Return [X, Y] of the center of cell containing provided text 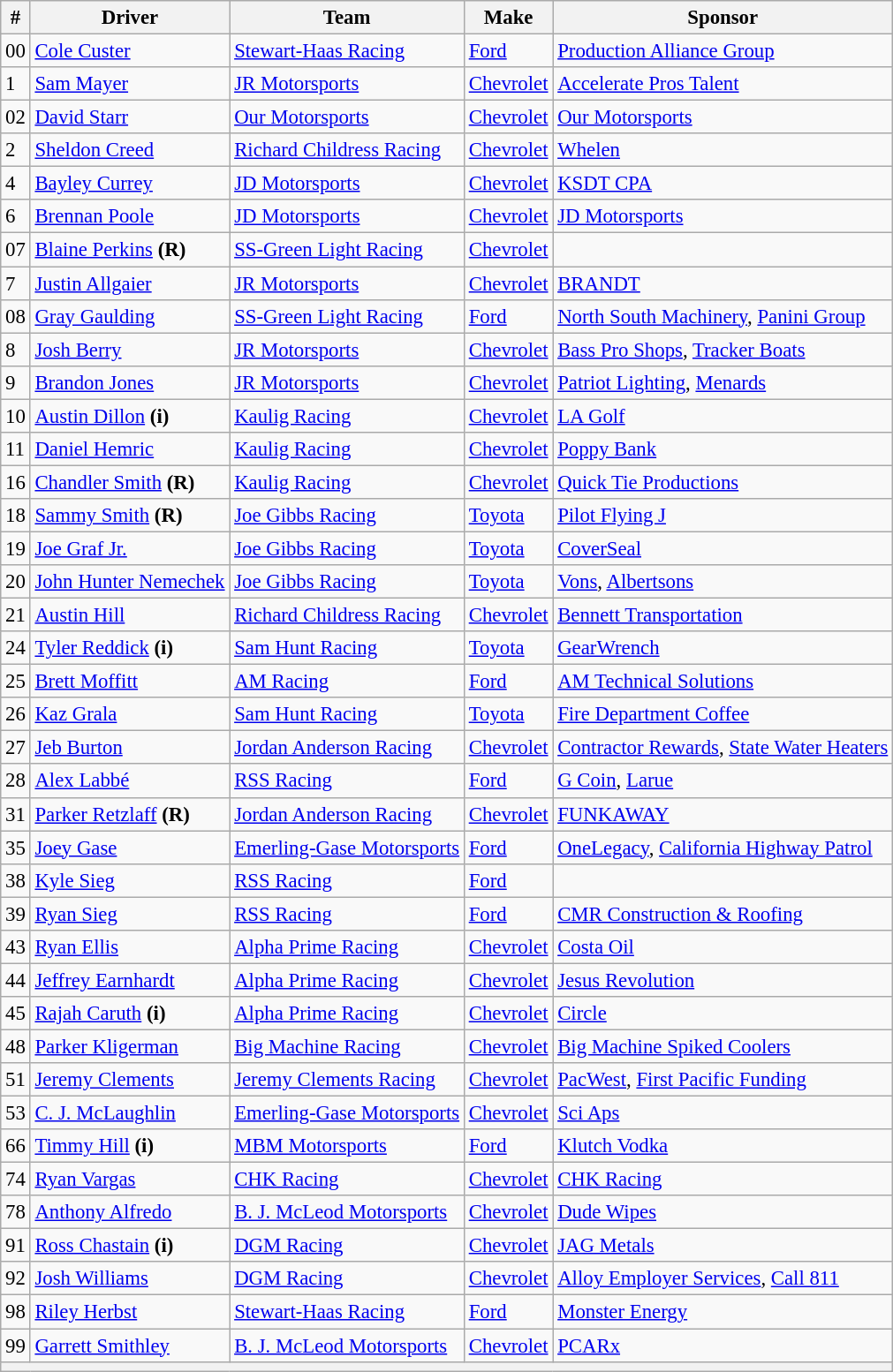
Parker Retzlaff (R) [130, 814]
Josh Williams [130, 1279]
00 [16, 51]
Jeremy Clements [130, 1080]
PacWest, First Pacific Funding [723, 1080]
Parker Kligerman [130, 1046]
28 [16, 781]
GearWrench [723, 648]
07 [16, 250]
Sci Aps [723, 1113]
21 [16, 615]
38 [16, 880]
9 [16, 382]
Monster Energy [723, 1312]
8 [16, 350]
43 [16, 947]
Anthony Alfredo [130, 1212]
45 [16, 1014]
Kaz Grala [130, 714]
Contractor Rewards, State Water Heaters [723, 748]
Josh Berry [130, 350]
Sam Mayer [130, 84]
Costa Oil [723, 947]
Accelerate Pros Talent [723, 84]
Brennan Poole [130, 216]
24 [16, 648]
16 [16, 482]
KSDT CPA [723, 184]
Bayley Currey [130, 184]
Fire Department Coffee [723, 714]
Cole Custer [130, 51]
Chandler Smith (R) [130, 482]
Alloy Employer Services, Call 811 [723, 1279]
MBM Motorsports [347, 1146]
AM Racing [347, 682]
48 [16, 1046]
18 [16, 516]
LA Golf [723, 416]
JAG Metals [723, 1246]
91 [16, 1246]
Daniel Hemric [130, 449]
Sheldon Creed [130, 150]
Jeremy Clements Racing [347, 1080]
Klutch Vodka [723, 1146]
7 [16, 283]
6 [16, 216]
51 [16, 1080]
North South Machinery, Panini Group [723, 316]
CMR Construction & Roofing [723, 914]
Ryan Ellis [130, 947]
Make [508, 18]
20 [16, 582]
19 [16, 548]
Vons, Albertsons [723, 582]
Pilot Flying J [723, 516]
Jeb Burton [130, 748]
Jesus Revolution [723, 980]
26 [16, 714]
Justin Allgaier [130, 283]
Big Machine Racing [347, 1046]
Riley Herbst [130, 1312]
02 [16, 117]
66 [16, 1146]
Austin Hill [130, 615]
35 [16, 848]
92 [16, 1279]
PCARx [723, 1346]
Timmy Hill (i) [130, 1146]
Bass Pro Shops, Tracker Boats [723, 350]
BRANDT [723, 283]
Driver [130, 18]
Joe Graf Jr. [130, 548]
G Coin, Larue [723, 781]
4 [16, 184]
Patriot Lighting, Menards [723, 382]
C. J. McLaughlin [130, 1113]
44 [16, 980]
Kyle Sieg [130, 880]
# [16, 18]
Whelen [723, 150]
David Starr [130, 117]
11 [16, 449]
Garrett Smithley [130, 1346]
99 [16, 1346]
Circle [723, 1014]
Dude Wipes [723, 1212]
Alex Labbé [130, 781]
AM Technical Solutions [723, 682]
Team [347, 18]
27 [16, 748]
31 [16, 814]
Tyler Reddick (i) [130, 648]
Sammy Smith (R) [130, 516]
Bennett Transportation [723, 615]
10 [16, 416]
Quick Tie Productions [723, 482]
CoverSeal [723, 548]
74 [16, 1180]
Joey Gase [130, 848]
Big Machine Spiked Coolers [723, 1046]
OneLegacy, California Highway Patrol [723, 848]
2 [16, 150]
Gray Gaulding [130, 316]
Ross Chastain (i) [130, 1246]
78 [16, 1212]
Brandon Jones [130, 382]
John Hunter Nemechek [130, 582]
Poppy Bank [723, 449]
98 [16, 1312]
39 [16, 914]
Ryan Vargas [130, 1180]
Sponsor [723, 18]
FUNKAWAY [723, 814]
Austin Dillon (i) [130, 416]
Rajah Caruth (i) [130, 1014]
25 [16, 682]
Jeffrey Earnhardt [130, 980]
1 [16, 84]
Brett Moffitt [130, 682]
Blaine Perkins (R) [130, 250]
Production Alliance Group [723, 51]
08 [16, 316]
Ryan Sieg [130, 914]
53 [16, 1113]
